For the text-containing cell, return its midpoint in [X, Y] coordinate format. 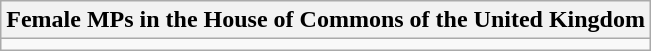
Female MPs in the House of Commons of the United Kingdom [326, 20]
